Return the (x, y) coordinate for the center point of the cell that contains the specified text.  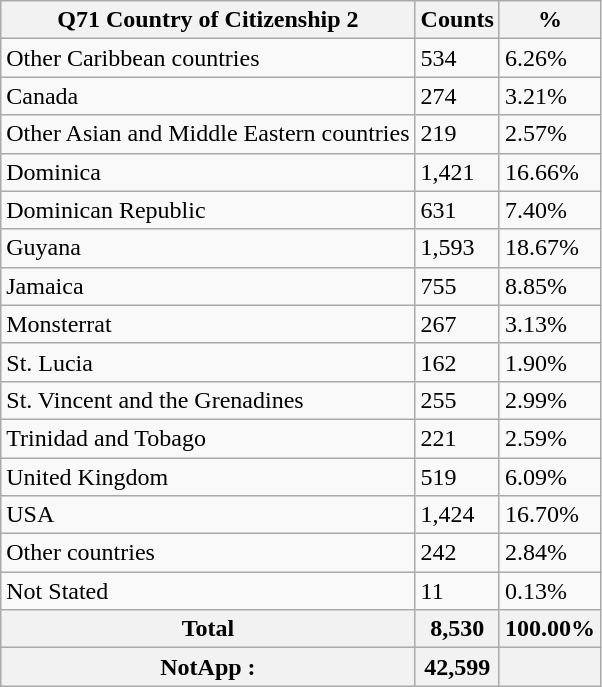
Q71 Country of Citizenship 2 (208, 20)
6.26% (550, 58)
2.59% (550, 438)
Jamaica (208, 286)
3.21% (550, 96)
255 (457, 400)
7.40% (550, 210)
6.09% (550, 477)
534 (457, 58)
8,530 (457, 629)
Trinidad and Tobago (208, 438)
1,593 (457, 248)
8.85% (550, 286)
162 (457, 362)
219 (457, 134)
11 (457, 591)
Monsterrat (208, 324)
Other Asian and Middle Eastern countries (208, 134)
St. Vincent and the Grenadines (208, 400)
16.66% (550, 172)
Dominica (208, 172)
Guyana (208, 248)
Canada (208, 96)
St. Lucia (208, 362)
Other countries (208, 553)
519 (457, 477)
755 (457, 286)
1.90% (550, 362)
Not Stated (208, 591)
1,424 (457, 515)
42,599 (457, 667)
16.70% (550, 515)
242 (457, 553)
2.84% (550, 553)
NotApp : (208, 667)
United Kingdom (208, 477)
USA (208, 515)
267 (457, 324)
Dominican Republic (208, 210)
Counts (457, 20)
Total (208, 629)
274 (457, 96)
2.57% (550, 134)
1,421 (457, 172)
100.00% (550, 629)
2.99% (550, 400)
0.13% (550, 591)
221 (457, 438)
3.13% (550, 324)
% (550, 20)
Other Caribbean countries (208, 58)
631 (457, 210)
18.67% (550, 248)
